Identify which cell holds the provided text, then report its [x, y] central coordinate. 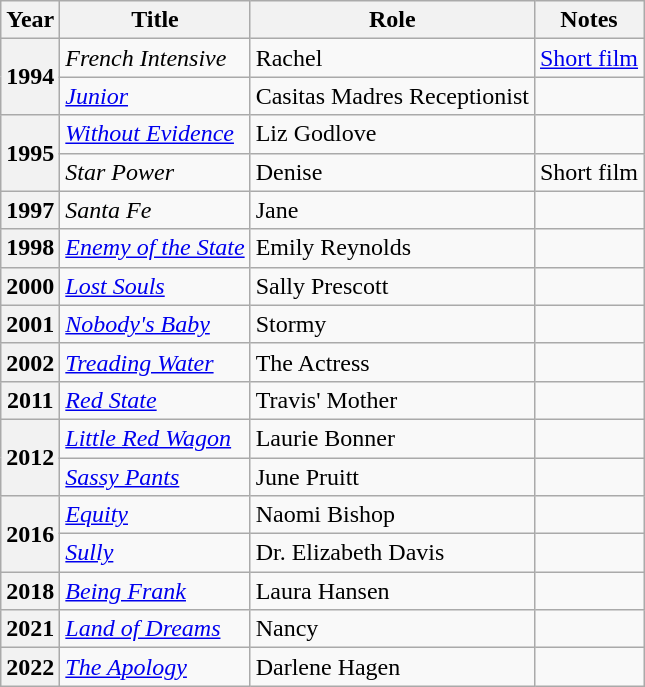
Notes [588, 20]
2021 [30, 629]
1997 [30, 210]
Red State [155, 400]
Jane [392, 210]
Emily Reynolds [392, 248]
2022 [30, 667]
Title [155, 20]
Liz Godlove [392, 134]
Sassy Pants [155, 477]
Star Power [155, 172]
Junior [155, 96]
1995 [30, 153]
Year [30, 20]
2018 [30, 591]
Laurie Bonner [392, 438]
The Actress [392, 362]
Treading Water [155, 362]
Santa Fe [155, 210]
Land of Dreams [155, 629]
2001 [30, 324]
Role [392, 20]
2011 [30, 400]
Without Evidence [155, 134]
Dr. Elizabeth Davis [392, 553]
Little Red Wagon [155, 438]
Being Frank [155, 591]
Nobody's Baby [155, 324]
Denise [392, 172]
2000 [30, 286]
Darlene Hagen [392, 667]
June Pruitt [392, 477]
Naomi Bishop [392, 515]
Equity [155, 515]
1998 [30, 248]
2016 [30, 534]
Sally Prescott [392, 286]
Rachel [392, 58]
Casitas Madres Receptionist [392, 96]
French Intensive [155, 58]
Stormy [392, 324]
Lost Souls [155, 286]
Travis' Mother [392, 400]
Laura Hansen [392, 591]
The Apology [155, 667]
1994 [30, 77]
Enemy of the State [155, 248]
2002 [30, 362]
2012 [30, 457]
Nancy [392, 629]
Sully [155, 553]
